Search for the cell housing the specified text and yield its [x, y] center coordinate. 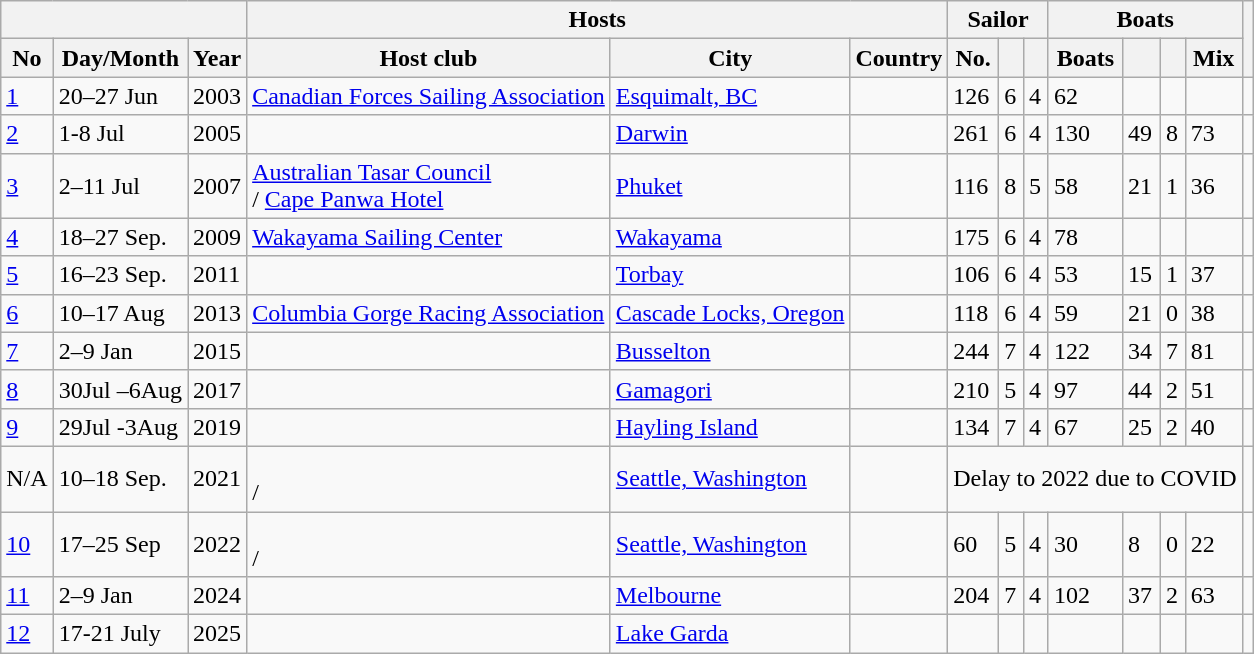
36 [1214, 186]
59 [1085, 313]
Country [899, 58]
Hayling Island [730, 427]
Year [218, 58]
2013 [218, 313]
2024 [218, 596]
9 [27, 427]
No. [974, 58]
N/A [27, 478]
2021 [218, 478]
Gamagori [730, 389]
1-8 Jul [120, 134]
2022 [218, 544]
58 [1085, 186]
No [27, 58]
102 [1085, 596]
122 [1085, 351]
Australian Tasar Council / Cape Panwa Hotel [429, 186]
Sailor [998, 20]
Phuket [730, 186]
Hosts [598, 20]
Esquimalt, BC [730, 96]
City [730, 58]
Torbay [730, 275]
17-21 July [120, 634]
3 [27, 186]
34 [1141, 351]
63 [1214, 596]
118 [974, 313]
Wakayama Sailing Center [429, 237]
Darwin [730, 134]
38 [1214, 313]
Delay to 2022 due to COVID [1095, 478]
Melbourne [730, 596]
Columbia Gorge Racing Association [429, 313]
10 [27, 544]
17–25 Sep [120, 544]
Lake Garda [730, 634]
Day/Month [120, 58]
Mix [1214, 58]
73 [1214, 134]
44 [1141, 389]
210 [974, 389]
10–18 Sep. [120, 478]
134 [974, 427]
30Jul –6Aug [120, 389]
2–11 Jul [120, 186]
40 [1214, 427]
Wakayama [730, 237]
106 [974, 275]
20–27 Jun [120, 96]
2019 [218, 427]
2009 [218, 237]
97 [1085, 389]
78 [1085, 237]
15 [1141, 275]
2011 [218, 275]
Host club [429, 58]
12 [27, 634]
244 [974, 351]
11 [27, 596]
30 [1085, 544]
10–17 Aug [120, 313]
29Jul -3Aug [120, 427]
2003 [218, 96]
Busselton [730, 351]
81 [1214, 351]
53 [1085, 275]
Canadian Forces Sailing Association [429, 96]
22 [1214, 544]
2007 [218, 186]
49 [1141, 134]
116 [974, 186]
126 [974, 96]
261 [974, 134]
204 [974, 596]
51 [1214, 389]
2025 [218, 634]
25 [1141, 427]
Cascade Locks, Oregon [730, 313]
2017 [218, 389]
130 [1085, 134]
60 [974, 544]
175 [974, 237]
2005 [218, 134]
67 [1085, 427]
18–27 Sep. [120, 237]
16–23 Sep. [120, 275]
2015 [218, 351]
62 [1085, 96]
